Capture the cell that displays the provided text and extract its (x, y) central coordinate. 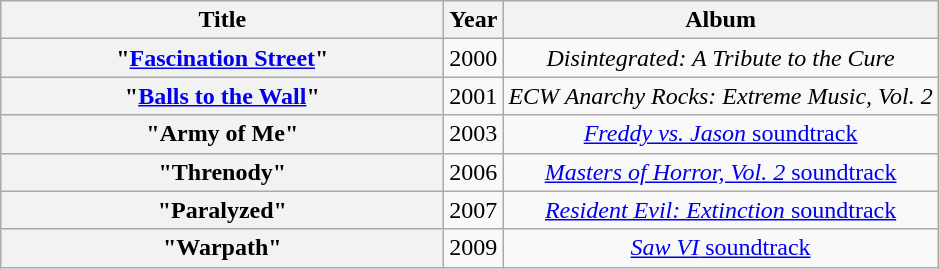
2003 (474, 134)
"Balls to the Wall" (222, 96)
"Fascination Street" (222, 58)
Resident Evil: Extinction soundtrack (720, 210)
"Threnody" (222, 172)
Masters of Horror, Vol. 2 soundtrack (720, 172)
2009 (474, 248)
"Warpath" (222, 248)
2006 (474, 172)
2007 (474, 210)
"Army of Me" (222, 134)
Disintegrated: A Tribute to the Cure (720, 58)
2001 (474, 96)
Freddy vs. Jason soundtrack (720, 134)
ECW Anarchy Rocks: Extreme Music, Vol. 2 (720, 96)
Saw VI soundtrack (720, 248)
2000 (474, 58)
Title (222, 20)
Album (720, 20)
Year (474, 20)
"Paralyzed" (222, 210)
